Output the (x, y) coordinate of the center of the cell containing the given text.  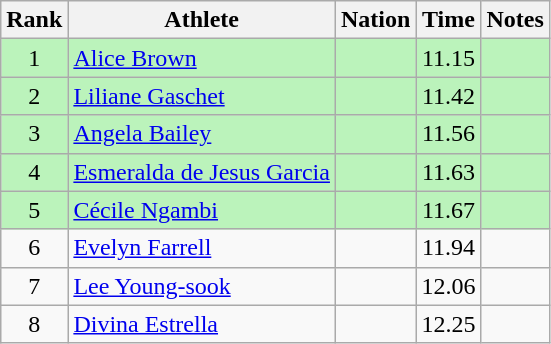
11.42 (448, 96)
Nation (375, 20)
11.67 (448, 210)
Cécile Ngambi (202, 210)
5 (34, 210)
12.25 (448, 324)
4 (34, 172)
7 (34, 286)
Angela Bailey (202, 134)
Alice Brown (202, 58)
Time (448, 20)
Lee Young-sook (202, 286)
Notes (515, 20)
Esmeralda de Jesus Garcia (202, 172)
Evelyn Farrell (202, 248)
11.56 (448, 134)
3 (34, 134)
11.94 (448, 248)
Rank (34, 20)
8 (34, 324)
6 (34, 248)
11.63 (448, 172)
11.15 (448, 58)
2 (34, 96)
Liliane Gaschet (202, 96)
Divina Estrella (202, 324)
1 (34, 58)
12.06 (448, 286)
Athlete (202, 20)
